Determine the [X, Y] coordinate at the center of the cell enclosing the given text.  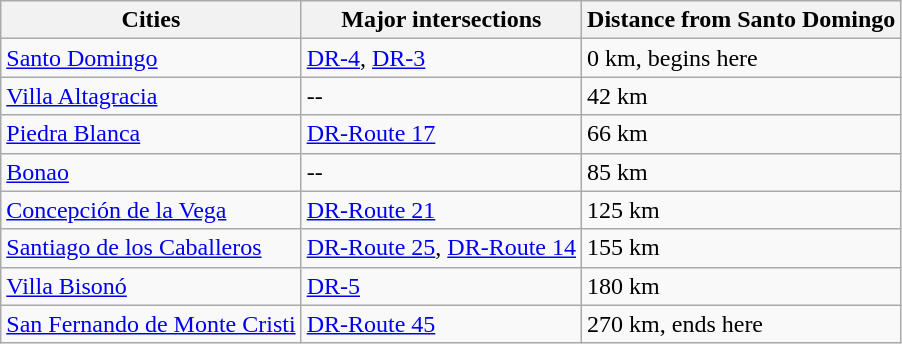
42 km [742, 96]
Concepción de la Vega [151, 210]
180 km [742, 286]
San Fernando de Monte Cristi [151, 324]
Santiago de los Caballeros [151, 248]
85 km [742, 172]
DR-Route 21 [441, 210]
125 km [742, 210]
Villa Bisonó [151, 286]
DR-4, DR-3 [441, 58]
0 km, begins here [742, 58]
DR-5 [441, 286]
Cities [151, 20]
Distance from Santo Domingo [742, 20]
155 km [742, 248]
DR-Route 25, DR-Route 14 [441, 248]
Villa Altagracia [151, 96]
Piedra Blanca [151, 134]
DR-Route 17 [441, 134]
270 km, ends here [742, 324]
Bonao [151, 172]
Major intersections [441, 20]
66 km [742, 134]
Santo Domingo [151, 58]
DR-Route 45 [441, 324]
